Scan for the cell matching the given text and deliver its [X, Y] coordinate at center. 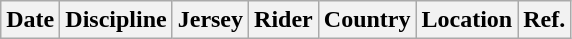
Ref. [544, 20]
Discipline [116, 20]
Country [367, 20]
Jersey [210, 20]
Location [467, 20]
Rider [284, 20]
Date [30, 20]
